Find where the given text appears and provide that cell's center as (x, y) coordinate. 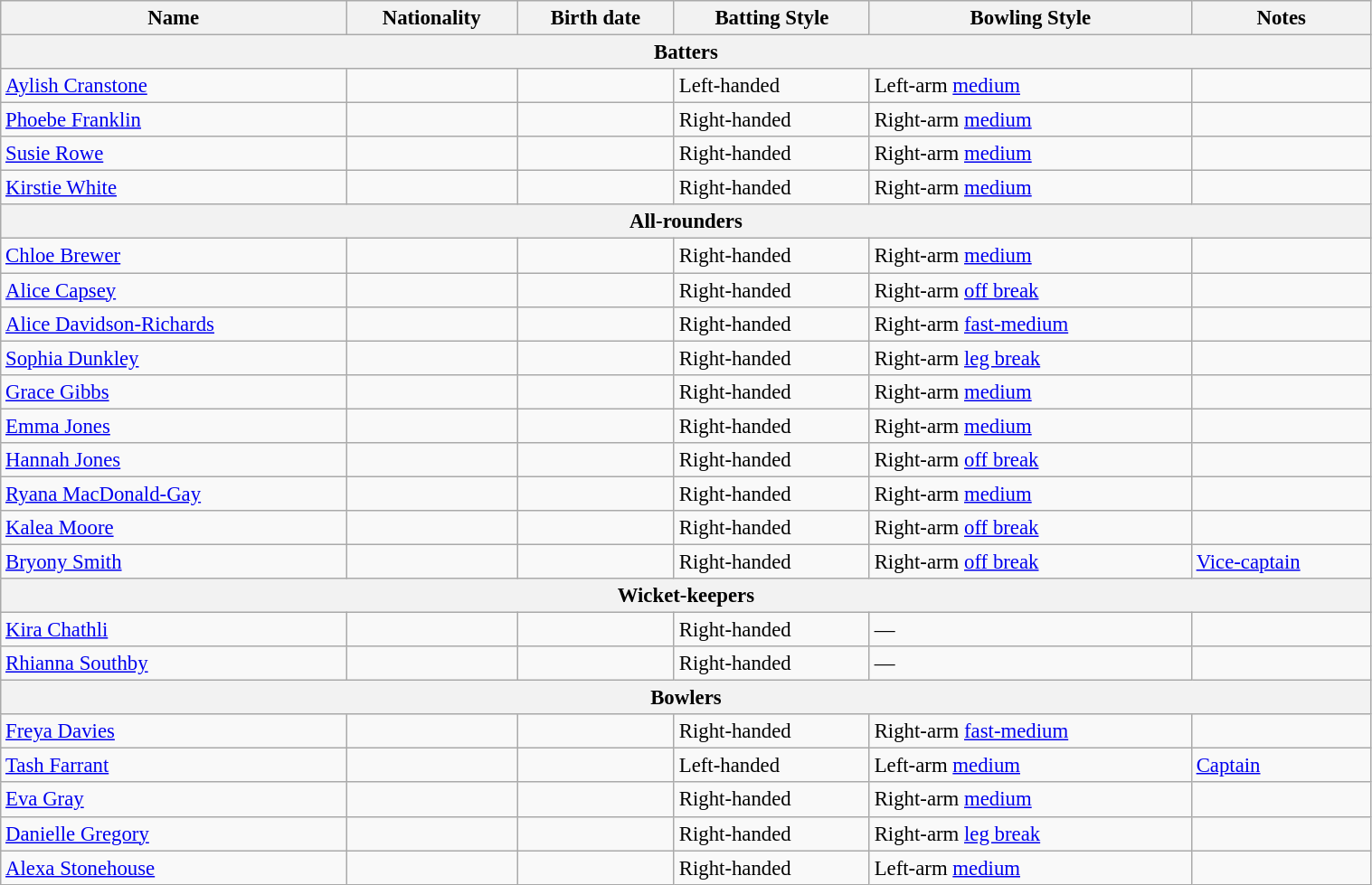
Alexa Stonehouse (174, 868)
Nationality (432, 18)
Bowlers (686, 698)
Notes (1281, 18)
Grace Gibbs (174, 391)
Ryana MacDonald-Gay (174, 494)
Aylish Cranstone (174, 86)
Kira Chathli (174, 630)
Name (174, 18)
Kalea Moore (174, 528)
Captain (1281, 766)
Sophia Dunkley (174, 358)
Hannah Jones (174, 460)
Bowling Style (1030, 18)
Chloe Brewer (174, 256)
Batting Style (771, 18)
Phoebe Franklin (174, 120)
All-rounders (686, 221)
Eva Gray (174, 800)
Bryony Smith (174, 561)
Kirstie White (174, 188)
Danielle Gregory (174, 833)
Freya Davies (174, 731)
Wicket-keepers (686, 596)
Vice-captain (1281, 561)
Birth date (596, 18)
Susie Rowe (174, 154)
Emma Jones (174, 426)
Alice Capsey (174, 290)
Tash Farrant (174, 766)
Rhianna Southby (174, 664)
Alice Davidson-Richards (174, 324)
Batters (686, 52)
